Detect which cell encompasses the target text, then output its [x, y] center coordinate. 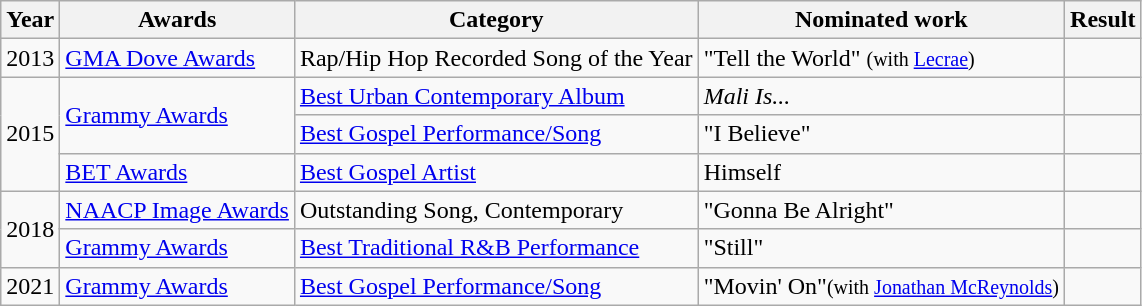
Best Gospel Artist [496, 172]
"Still" [881, 248]
NAACP Image Awards [178, 210]
Awards [178, 20]
Category [496, 20]
BET Awards [178, 172]
"Tell the World" (with Lecrae) [881, 58]
"I Believe" [881, 134]
Result [1103, 20]
Rap/Hip Hop Recorded Song of the Year [496, 58]
Nominated work [881, 20]
GMA Dove Awards [178, 58]
2018 [30, 229]
Himself [881, 172]
Mali Is... [881, 96]
Year [30, 20]
Best Urban Contemporary Album [496, 96]
2013 [30, 58]
Best Traditional R&B Performance [496, 248]
"Gonna Be Alright" [881, 210]
Outstanding Song, Contemporary [496, 210]
"Movin' On"(with Jonathan McReynolds) [881, 286]
2021 [30, 286]
2015 [30, 134]
